Pinpoint the cell where the given text exists, returning its [X, Y] midpoint coordinate. 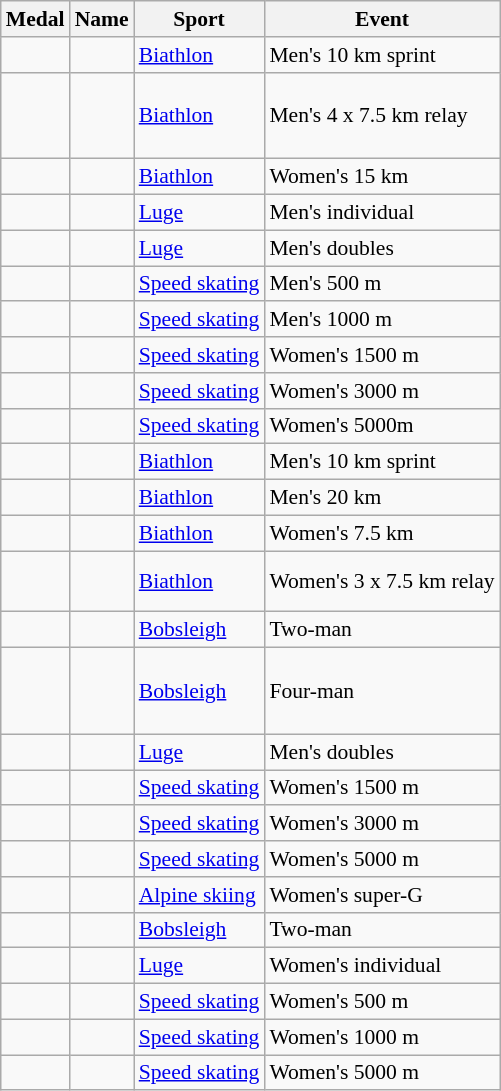
Four-man [382, 692]
Women's 500 m [382, 1002]
Women's 1000 m [382, 1037]
Medal [36, 19]
Women's individual [382, 966]
Women's super-G [382, 895]
Name [102, 19]
Men's 1000 m [382, 320]
Men's 20 km [382, 498]
Sport [200, 19]
Women's 3 x 7.5 km relay [382, 582]
Men's 4 x 7.5 km relay [382, 116]
Event [382, 19]
Alpine skiing [200, 895]
Women's 15 km [382, 177]
Men's 500 m [382, 284]
Women's 7.5 km [382, 533]
Men's individual [382, 213]
Women's 5000m [382, 426]
